For the text-containing cell, return its midpoint in (x, y) coordinate format. 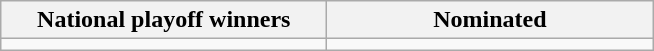
National playoff winners (164, 20)
Nominated (490, 20)
